From the cell containing the given text, extract its center point as (x, y) coordinate. 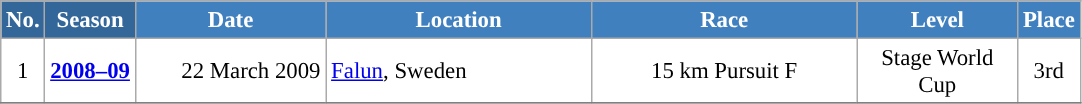
Level (938, 20)
22 March 2009 (230, 72)
Race (724, 20)
2008–09 (90, 72)
1 (23, 72)
3rd (1049, 72)
15 km Pursuit F (724, 72)
Place (1049, 20)
Falun, Sweden (459, 72)
Season (90, 20)
Stage World Cup (938, 72)
No. (23, 20)
Location (459, 20)
Date (230, 20)
